Identify which cell holds the provided text, then report its (X, Y) central coordinate. 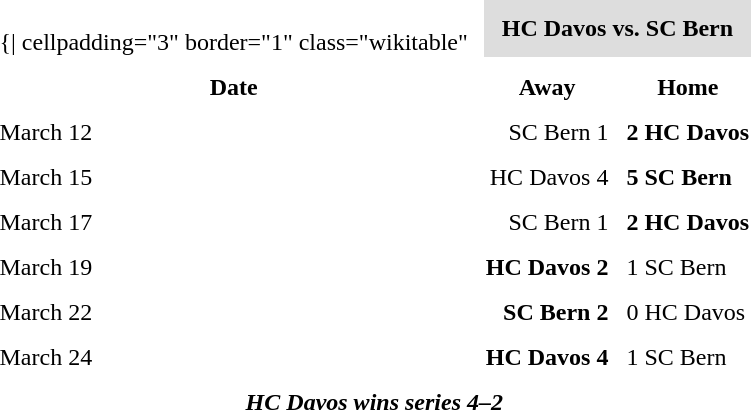
HC Davos 2 (547, 267)
0 HC Davos (688, 312)
Home (688, 87)
SC Bern 2 (547, 312)
5 SC Bern (688, 177)
Away (547, 87)
HC Davos vs. SC Bern (617, 28)
